Identify which cell holds the provided text, then report its (X, Y) central coordinate. 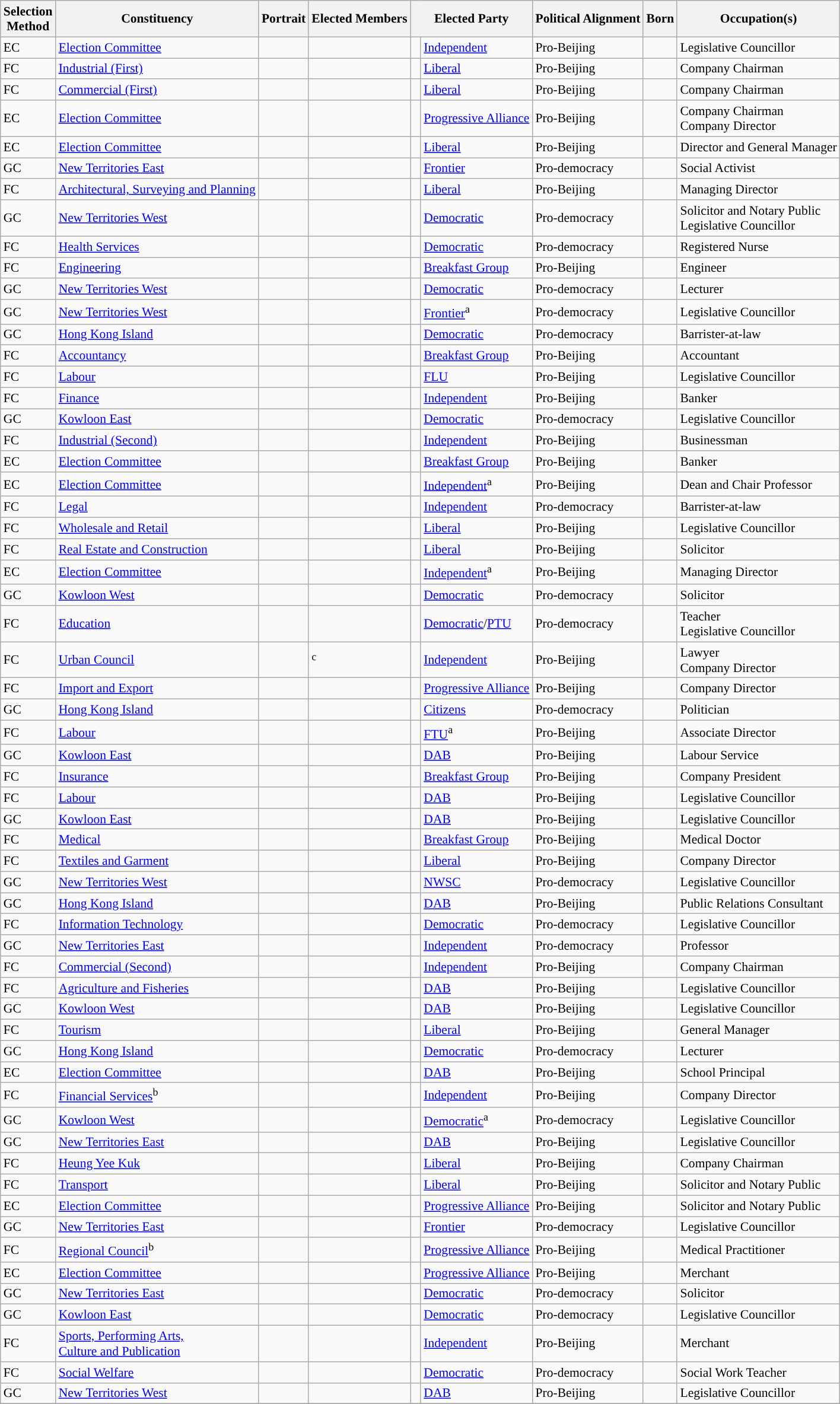
Associate Director (758, 732)
Occupation(s) (758, 19)
Agriculture and Fisheries (157, 988)
Company President (758, 776)
LawyerCompany Director (758, 660)
Medical Doctor (758, 840)
Medical Practitioner (758, 1250)
Commercial (First) (157, 90)
Education (157, 624)
Social Activist (758, 168)
c (359, 660)
Financial Servicesb (157, 1095)
Public Relations Consultant (758, 903)
Democratica (476, 1120)
Sports, Performing Arts,Culture and Publication (157, 1344)
Regional Councilb (157, 1250)
Architectural, Surveying and Planning (157, 190)
FTUa (476, 732)
Political Alignment (587, 19)
Import and Export (157, 689)
Medical (157, 840)
Democratic/PTU (476, 624)
Engineering (157, 268)
Textiles and Garment (157, 861)
Urban Council (157, 660)
Accountancy (157, 356)
Engineer (758, 268)
Director and General Manager (758, 147)
School Principal (758, 1072)
Elected Members (359, 19)
Legal (157, 507)
Dean and Chair Professor (758, 484)
FLU (476, 377)
SelectionMethod (28, 19)
Information Technology (157, 925)
Transport (157, 1185)
Industrial (Second) (157, 441)
Finance (157, 398)
Politician (758, 710)
Portrait (284, 19)
NWSC (476, 883)
General Manager (758, 1030)
Registered Nurse (758, 247)
Social Work Teacher (758, 1373)
Real Estate and Construction (157, 549)
Social Welfare (157, 1373)
Solicitor and Notary PublicLegislative Councillor (758, 218)
Tourism (157, 1030)
Labour Service (758, 756)
Heung Yee Kuk (157, 1164)
Frontiera (476, 312)
TeacherLegislative Councillor (758, 624)
Citizens (476, 710)
Wholesale and Retail (157, 529)
Elected Party (472, 19)
Professor (758, 945)
Businessman (758, 441)
Insurance (157, 776)
Constituency (157, 19)
Industrial (First) (157, 69)
Accountant (758, 356)
Health Services (157, 247)
Company ChairmanCompany Director (758, 119)
Commercial (Second) (157, 967)
Born (660, 19)
